Find where the given text appears and provide that cell's center as [X, Y] coordinate. 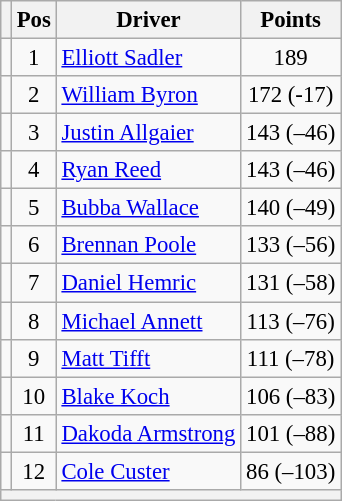
9 [34, 358]
Cole Custer [148, 471]
Pos [34, 20]
5 [34, 208]
101 (–88) [291, 433]
Justin Allgaier [148, 133]
1 [34, 58]
172 (-17) [291, 95]
86 (–103) [291, 471]
140 (–49) [291, 208]
8 [34, 321]
111 (–78) [291, 358]
Dakoda Armstrong [148, 433]
Elliott Sadler [148, 58]
Matt Tifft [148, 358]
6 [34, 245]
131 (–58) [291, 283]
William Byron [148, 95]
113 (–76) [291, 321]
106 (–83) [291, 396]
Brennan Poole [148, 245]
11 [34, 433]
Ryan Reed [148, 170]
4 [34, 170]
Points [291, 20]
7 [34, 283]
12 [34, 471]
Daniel Hemric [148, 283]
2 [34, 95]
Driver [148, 20]
3 [34, 133]
133 (–56) [291, 245]
Michael Annett [148, 321]
Bubba Wallace [148, 208]
189 [291, 58]
Blake Koch [148, 396]
10 [34, 396]
